Provide the [x, y] coordinate of the cell's center where the given text is located.  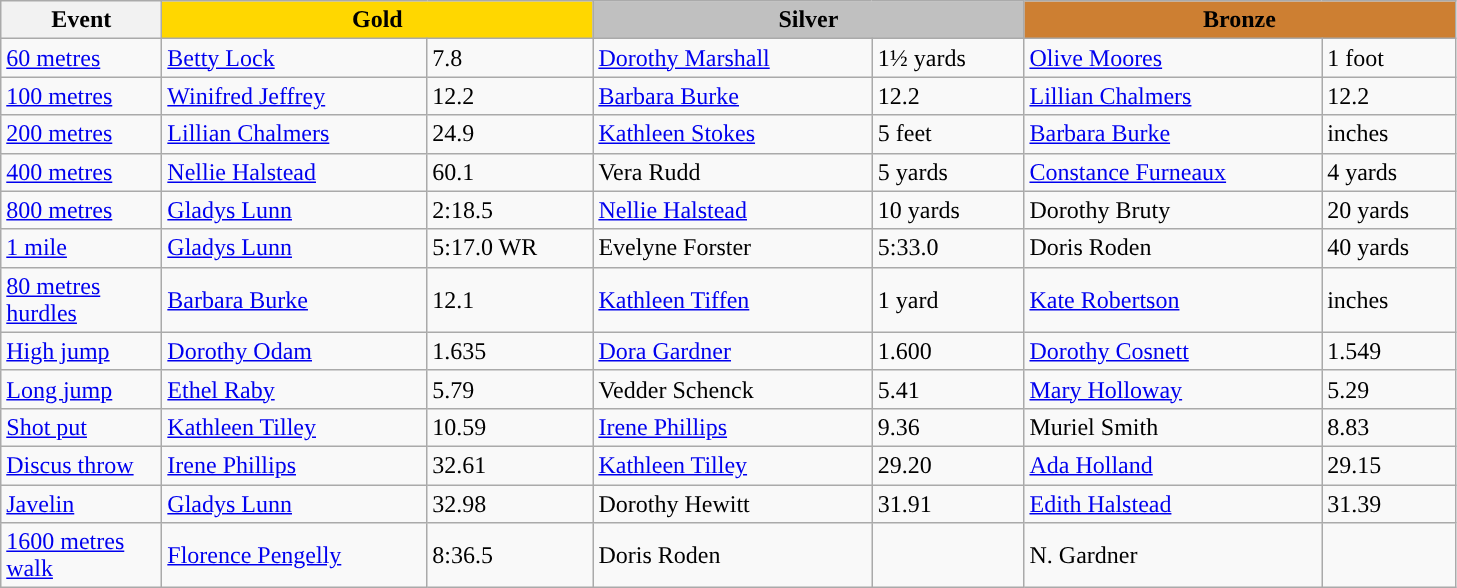
Kathleen Tiffen [732, 300]
4 yards [1388, 172]
Bronze [1240, 20]
N. Gardner [1173, 556]
8.83 [1388, 427]
Constance Furneaux [1173, 172]
5.29 [1388, 389]
200 metres [82, 134]
31.39 [1388, 503]
Mary Holloway [1173, 389]
60.1 [510, 172]
Gold [378, 20]
Dorothy Cosnett [1173, 351]
60 metres [82, 58]
Ethel Raby [294, 389]
40 yards [1388, 248]
1.635 [510, 351]
29.20 [948, 465]
1½ yards [948, 58]
10 yards [948, 210]
1 yard [948, 300]
400 metres [82, 172]
5.79 [510, 389]
Event [82, 20]
1600 metres walk [82, 556]
32.61 [510, 465]
12.1 [510, 300]
10.59 [510, 427]
Dorothy Marshall [732, 58]
Florence Pengelly [294, 556]
High jump [82, 351]
Kathleen Stokes [732, 134]
5:17.0 WR [510, 248]
5 feet [948, 134]
Muriel Smith [1173, 427]
29.15 [1388, 465]
7.8 [510, 58]
100 metres [82, 96]
Dorothy Bruty [1173, 210]
Silver [808, 20]
800 metres [82, 210]
Dorothy Odam [294, 351]
1.549 [1388, 351]
24.9 [510, 134]
Kate Robertson [1173, 300]
Olive Moores [1173, 58]
Winifred Jeffrey [294, 96]
Javelin [82, 503]
80 metres hurdles [82, 300]
9.36 [948, 427]
20 yards [1388, 210]
Ada Holland [1173, 465]
Edith Halstead [1173, 503]
Vera Rudd [732, 172]
Dora Gardner [732, 351]
Shot put [82, 427]
Vedder Schenck [732, 389]
Dorothy Hewitt [732, 503]
5:33.0 [948, 248]
1 mile [82, 248]
5.41 [948, 389]
5 yards [948, 172]
Long jump [82, 389]
8:36.5 [510, 556]
31.91 [948, 503]
1.600 [948, 351]
Evelyne Forster [732, 248]
Discus throw [82, 465]
32.98 [510, 503]
2:18.5 [510, 210]
1 foot [1388, 58]
Betty Lock [294, 58]
